For the text-containing cell, return its midpoint in (x, y) coordinate format. 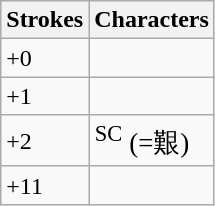
Characters (152, 20)
+11 (45, 185)
Strokes (45, 20)
+2 (45, 140)
SC (=艱) (152, 140)
+0 (45, 58)
+1 (45, 96)
